Find where the given text appears and provide that cell's center as (X, Y) coordinate. 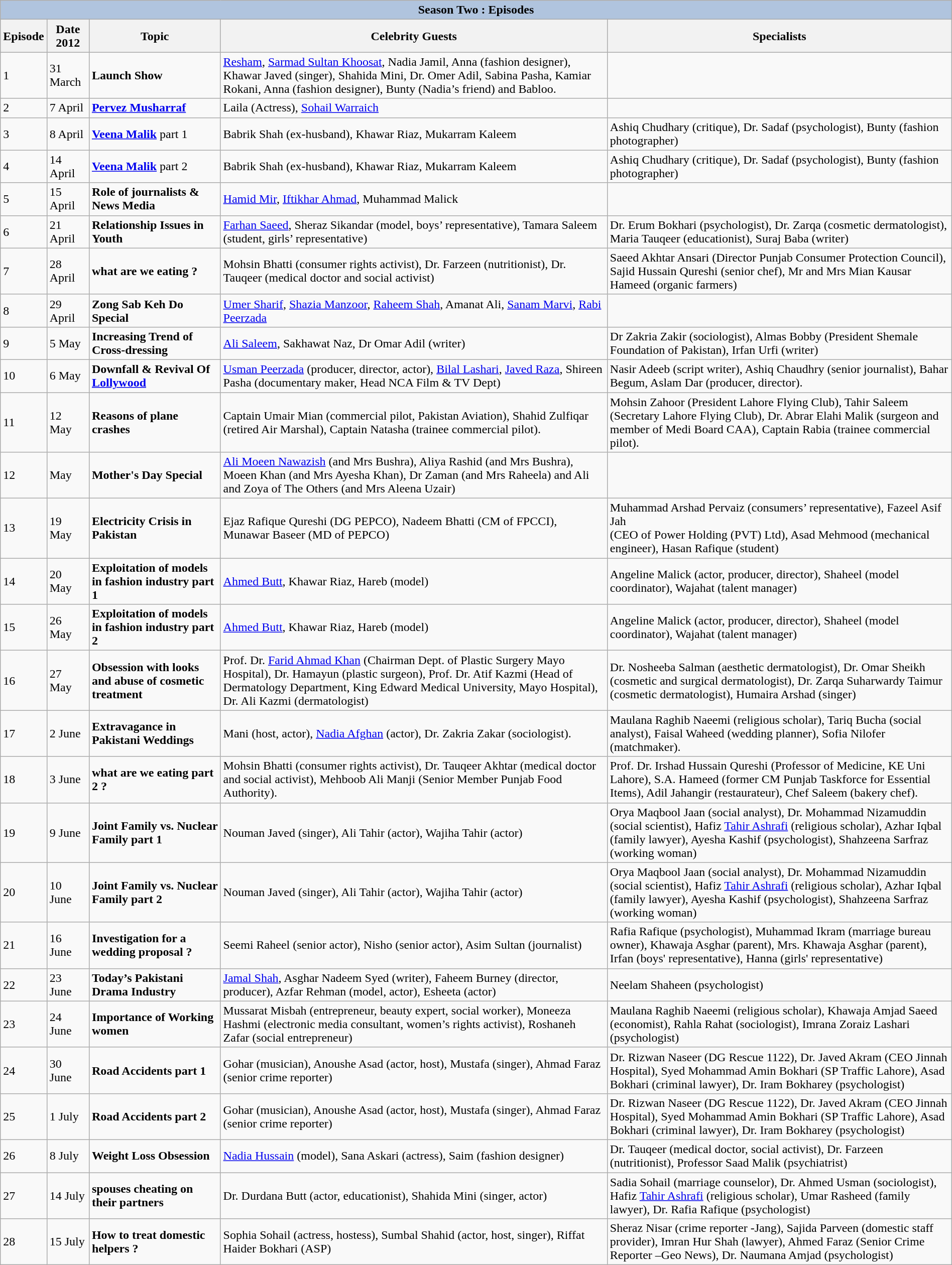
14 April (68, 167)
28 (24, 1242)
Specialists (779, 36)
3 (24, 134)
2 June (68, 733)
Date 2012 (68, 36)
5 (24, 199)
26 May (68, 627)
28 April (68, 271)
22 (24, 985)
Ejaz Rafique Qureshi (DG PEPCO), Nadeem Bhatti (CM of FPCCI), Munawar Baseer (MD of PEPCO) (414, 528)
Season Two : Episodes (476, 10)
29 April (68, 310)
Downfall & Revival Of Lollywood (155, 375)
4 (24, 167)
12 (24, 475)
Episode (24, 36)
16 (24, 681)
spouses cheating on their partners (155, 1196)
Farhan Saeed, Sheraz Sikandar (model, boys’ representative), Tamara Saleem (student, girls’ representative) (414, 232)
Joint Family vs. Nuclear Family part 1 (155, 832)
Dr. Durdana Butt (actor, educationist), Shahida Mini (singer, actor) (414, 1196)
Electricity Crisis in Pakistan (155, 528)
2 (24, 108)
13 (24, 528)
15 (24, 627)
20 (24, 893)
8 (24, 310)
8 April (68, 134)
1 (24, 75)
Captain Umair Mian (commercial pilot, Pakistan Aviation), Shahid Zulfiqar (retired Air Marshal), Captain Natasha (trainee commercial pilot). (414, 423)
Hamid Mir, Iftikhar Ahmad, Muhammad Malick (414, 199)
May (68, 475)
Zong Sab Keh Do Special (155, 310)
30 June (68, 1070)
14 July (68, 1196)
6 (24, 232)
1 July (68, 1116)
11 (24, 423)
6 May (68, 375)
Nasir Adeeb (script writer), Ashiq Chaudhry (senior journalist), Bahar Begum, Aslam Dar (producer, director). (779, 375)
27 (24, 1196)
Umer Sharif, Shazia Manzoor, Raheem Shah, Amanat Ali, Sanam Marvi, Rabi Peerzada (414, 310)
5 May (68, 343)
Seemi Raheel (senior actor), Nisho (senior actor), Asim Sultan (journalist) (414, 945)
How to treat domestic helpers ? (155, 1242)
Weight Loss Obsession (155, 1156)
what are we eating part 2 ? (155, 780)
Increasing Trend of Cross-dressing (155, 343)
Road Accidents part 1 (155, 1070)
10 June (68, 893)
Usman Peerzada (producer, director, actor), Bilal Lashari, Javed Raza, Shireen Pasha (documentary maker, Head NCA Film & TV Dept) (414, 375)
21 (24, 945)
7 (24, 271)
Pervez Musharraf (155, 108)
15 April (68, 199)
Veena Malik part 1 (155, 134)
Importance of Working women (155, 1024)
Relationship Issues in Youth (155, 232)
7 April (68, 108)
Mohsin Bhatti (consumer rights activist), Dr. Farzeen (nutritionist), Dr. Tauqeer (medical doctor and social activist) (414, 271)
9 (24, 343)
what are we eating ? (155, 271)
27 May (68, 681)
Dr. Erum Bokhari (psychologist), Dr. Zarqa (cosmetic dermatologist), Maria Tauqeer (educationist), Suraj Baba (writer) (779, 232)
Joint Family vs. Nuclear Family part 2 (155, 893)
Sophia Sohail (actress, hostess), Sumbal Shahid (actor, host, singer), Riffat Haider Bokhari (ASP) (414, 1242)
Investigation for a wedding proposal ? (155, 945)
3 June (68, 780)
8 July (68, 1156)
Launch Show (155, 75)
Reasons of plane crashes (155, 423)
Dr. Tauqeer (medical doctor, social activist), Dr. Farzeen (nutritionist), Professor Saad Malik (psychiatrist) (779, 1156)
14 (24, 581)
25 (24, 1116)
Veena Malik part 2 (155, 167)
26 (24, 1156)
12 May (68, 423)
10 (24, 375)
Dr Zakria Zakir (sociologist), Almas Bobby (President Shemale Foundation of Pakistan), Irfan Urfi (writer) (779, 343)
Today’s Pakistani Drama Industry (155, 985)
Maulana Raghib Naeemi (religious scholar), Tariq Bucha (social analyst), Faisal Waheed (wedding planner), Sofia Nilofer (matchmaker). (779, 733)
15 July (68, 1242)
24 (24, 1070)
Extravagance in Pakistani Weddings (155, 733)
31 March (68, 75)
Maulana Raghib Naeemi (religious scholar), Khawaja Amjad Saeed (economist), Rahla Rahat (sociologist), Imrana Zoraiz Lashari (psychologist) (779, 1024)
Neelam Shaheen (psychologist) (779, 985)
Nadia Hussain (model), Sana Askari (actress), Saim (fashion designer) (414, 1156)
Mani (host, actor), Nadia Afghan (actor), Dr. Zakria Zakar (sociologist). (414, 733)
Celebrity Guests (414, 36)
20 May (68, 581)
Mother's Day Special (155, 475)
Ali Saleem, Sakhawat Naz, Dr Omar Adil (writer) (414, 343)
Exploitation of models in fashion industry part 1 (155, 581)
Obsession with looks and abuse of cosmetic treatment (155, 681)
Topic (155, 36)
19 (24, 832)
16 June (68, 945)
18 (24, 780)
19 May (68, 528)
Jamal Shah, Asghar Nadeem Syed (writer), Faheem Burney (director, producer), Azfar Rehman (model, actor), Esheeta (actor) (414, 985)
Laila (Actress), Sohail Warraich (414, 108)
17 (24, 733)
Road Accidents part 2 (155, 1116)
24 June (68, 1024)
23 (24, 1024)
21 April (68, 232)
Exploitation of models in fashion industry part 2 (155, 627)
Role of journalists & News Media (155, 199)
9 June (68, 832)
23 June (68, 985)
